Search for the cell housing the specified text and yield its [X, Y] center coordinate. 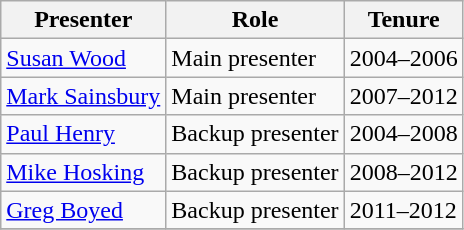
Presenter [84, 20]
2008–2012 [404, 172]
Role [255, 20]
Susan Wood [84, 58]
Greg Boyed [84, 210]
2007–2012 [404, 96]
Mark Sainsbury [84, 96]
Paul Henry [84, 134]
Mike Hosking [84, 172]
Tenure [404, 20]
2004–2008 [404, 134]
2004–2006 [404, 58]
2011–2012 [404, 210]
